Search for the cell housing the specified text and yield its (X, Y) center coordinate. 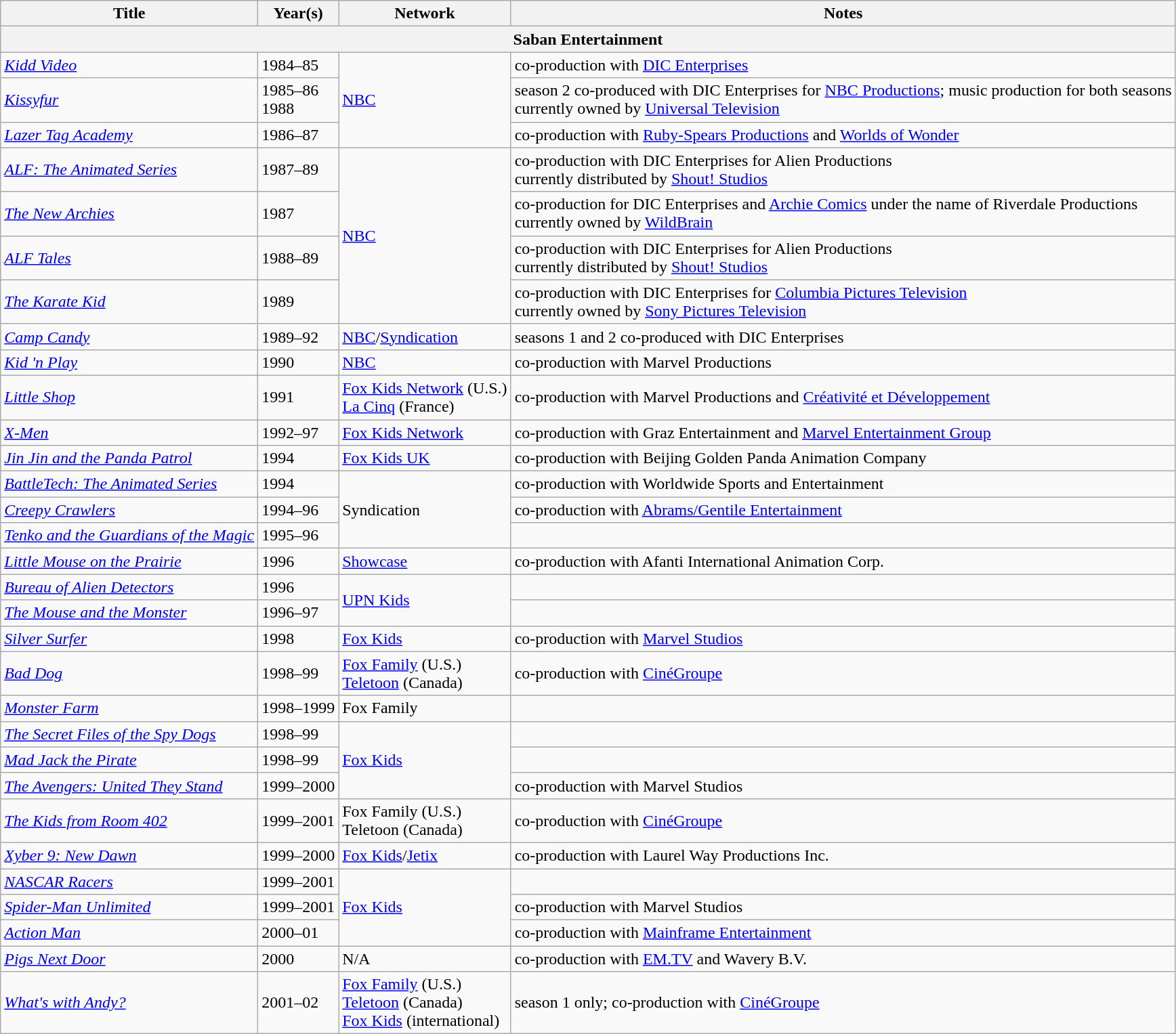
co-production with DIC Enterprises for Columbia Pictures Televisioncurrently owned by Sony Pictures Television (843, 302)
Year(s) (298, 14)
1989–92 (298, 337)
1985–861988 (298, 100)
co-production with Abrams/Gentile Entertainment (843, 510)
The New Archies (129, 214)
2000 (298, 959)
Monster Farm (129, 708)
NASCAR Racers (129, 881)
Fox Family (U.S.)Teletoon (Canada)Fox Kids (international) (425, 1003)
The Mouse and the Monster (129, 613)
1988–89 (298, 257)
1989 (298, 302)
Little Mouse on the Prairie (129, 561)
Creepy Crawlers (129, 510)
Silver Surfer (129, 639)
Showcase (425, 561)
season 2 co-produced with DIC Enterprises for NBC Productions; music production for both seasonscurrently owned by Universal Television (843, 100)
ALF: The Animated Series (129, 169)
Bureau of Alien Detectors (129, 587)
Fox Kids/Jetix (425, 855)
1986–87 (298, 135)
Fox Kids Network (425, 433)
co-production with Laurel Way Productions Inc. (843, 855)
N/A (425, 959)
1998 (298, 639)
Network (425, 14)
co-production with Graz Entertainment and Marvel Entertainment Group (843, 433)
1998–1999 (298, 708)
co-production for DIC Enterprises and Archie Comics under the name of Riverdale Productionscurrently owned by WildBrain (843, 214)
1996–97 (298, 613)
seasons 1 and 2 co-produced with DIC Enterprises (843, 337)
What's with Andy? (129, 1003)
Jin Jin and the Panda Patrol (129, 458)
1995–96 (298, 536)
2001–02 (298, 1003)
co-production with EM.TV and Wavery B.V. (843, 959)
Xyber 9: New Dawn (129, 855)
1987 (298, 214)
1990 (298, 362)
NBC/Syndication (425, 337)
ALF Tales (129, 257)
1987–89 (298, 169)
The Secret Files of the Spy Dogs (129, 734)
Mad Jack the Pirate (129, 760)
The Karate Kid (129, 302)
1984–85 (298, 65)
co-production with Afanti International Animation Corp. (843, 561)
Camp Candy (129, 337)
Title (129, 14)
Lazer Tag Academy (129, 135)
1992–97 (298, 433)
Fox Kids Network (U.S.)La Cinq (France) (425, 397)
co-production with Worldwide Sports and Entertainment (843, 484)
Little Shop (129, 397)
UPN Kids (425, 600)
Kidd Video (129, 65)
co-production with Mainframe Entertainment (843, 933)
The Kids from Room 402 (129, 821)
Spider-Man Unlimited (129, 907)
co-production with Marvel Productions (843, 362)
Saban Entertainment (588, 39)
Pigs Next Door (129, 959)
Kissyfur (129, 100)
Fox Kids UK (425, 458)
co-production with Beijing Golden Panda Animation Company (843, 458)
Notes (843, 14)
Syndication (425, 510)
The Avengers: United They Stand (129, 785)
Action Man (129, 933)
season 1 only; co-production with CinéGroupe (843, 1003)
X-Men (129, 433)
co-production with DIC Enterprises (843, 65)
Kid 'n Play (129, 362)
co-production with Ruby-Spears Productions and Worlds of Wonder (843, 135)
Tenko and the Guardians of the Magic (129, 536)
2000–01 (298, 933)
co-production with Marvel Productions and Créativité et Développement (843, 397)
Bad Dog (129, 673)
1991 (298, 397)
BattleTech: The Animated Series (129, 484)
1994–96 (298, 510)
Fox Family (425, 708)
